Locate the cell with the specified text and output its (X, Y) center coordinate. 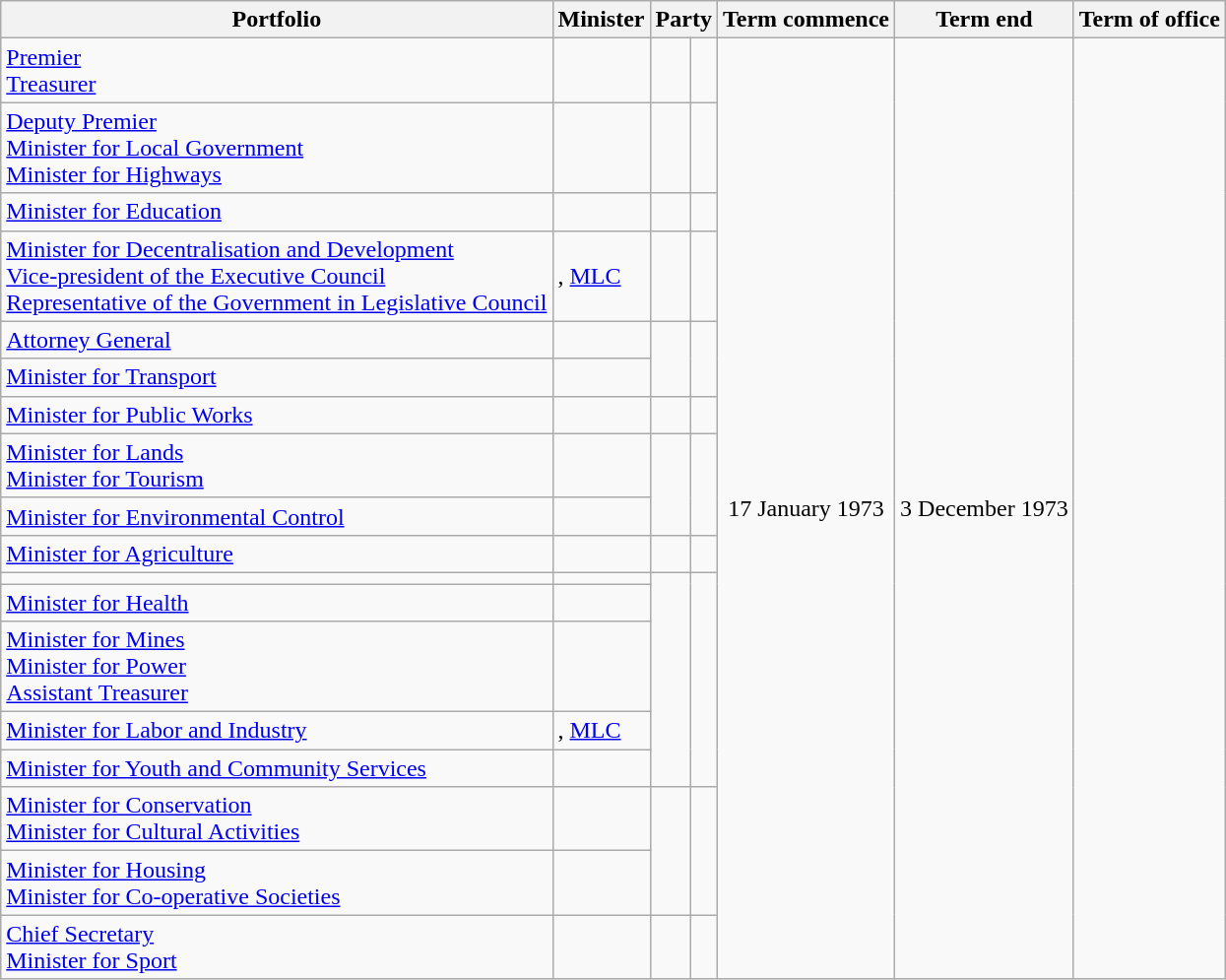
17 January 1973 (806, 508)
Minister for ConservationMinister for Cultural Activities (277, 819)
Portfolio (277, 20)
Chief SecretaryMinister for Sport (277, 947)
Minister for HousingMinister for Co-operative Societies (277, 882)
Minister for LandsMinister for Tourism (277, 465)
Term of office (1149, 20)
Minister for Environmental Control (277, 516)
Minister for Decentralisation and DevelopmentVice-president of the Executive CouncilRepresentative of the Government in Legislative Council (277, 276)
PremierTreasurer (277, 71)
Minister for Public Works (277, 415)
Term end (985, 20)
3 December 1973 (985, 508)
Minister for Health (277, 602)
Minister (601, 20)
Minister for Education (277, 212)
Party (683, 20)
Attorney General (277, 340)
Deputy PremierMinister for Local GovernmentMinister for Highways (277, 148)
Term commence (806, 20)
Minister for Labor and Industry (277, 731)
Minister for Agriculture (277, 554)
Minister for MinesMinister for PowerAssistant Treasurer (277, 667)
Minister for Youth and Community Services (277, 768)
Minister for Transport (277, 377)
